Provide the (X, Y) coordinate of the cell's center where the given text is located.  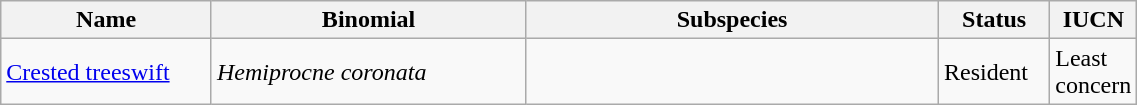
Hemiprocne coronata (368, 72)
Resident (994, 72)
Crested treeswift (106, 72)
Subspecies (732, 20)
Status (994, 20)
Least concern (1094, 72)
Name (106, 20)
IUCN (1094, 20)
Binomial (368, 20)
